Provide the [x, y] coordinate of the cell's center where the given text is located.  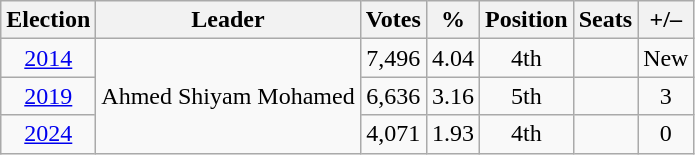
Votes [393, 20]
3.16 [452, 96]
6,636 [393, 96]
New [666, 58]
2024 [48, 134]
2014 [48, 58]
+/– [666, 20]
Election [48, 20]
5th [526, 96]
Seats [605, 20]
7,496 [393, 58]
0 [666, 134]
Ahmed Shiyam Mohamed [228, 96]
Leader [228, 20]
Position [526, 20]
4,071 [393, 134]
3 [666, 96]
1.93 [452, 134]
2019 [48, 96]
% [452, 20]
4.04 [452, 58]
